From the cell containing the given text, extract its center point as [x, y] coordinate. 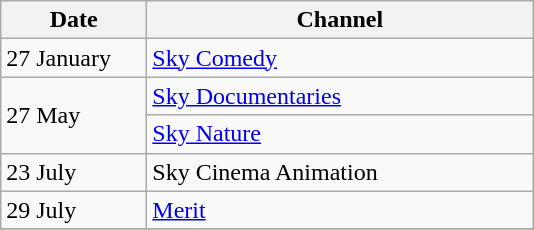
Merit [340, 210]
Sky Documentaries [340, 96]
Channel [340, 20]
Date [74, 20]
27 January [74, 58]
Sky Nature [340, 134]
29 July [74, 210]
23 July [74, 172]
Sky Comedy [340, 58]
Sky Cinema Animation [340, 172]
27 May [74, 115]
